Output the [x, y] coordinate of the center of the cell containing the given text.  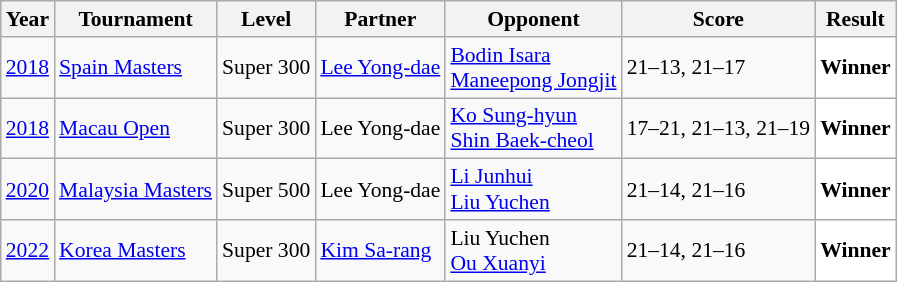
Opponent [533, 19]
Korea Masters [136, 250]
Year [28, 19]
21–13, 21–17 [719, 68]
Macau Open [136, 128]
2022 [28, 250]
Score [719, 19]
Bodin Isara Maneepong Jongjit [533, 68]
Malaysia Masters [136, 190]
Ko Sung-hyun Shin Baek-cheol [533, 128]
Result [856, 19]
17–21, 21–13, 21–19 [719, 128]
Liu Yuchen Ou Xuanyi [533, 250]
Tournament [136, 19]
Li Junhui Liu Yuchen [533, 190]
Partner [380, 19]
2020 [28, 190]
Kim Sa-rang [380, 250]
Spain Masters [136, 68]
Super 500 [266, 190]
Level [266, 19]
